Return (x, y) of the center of cell containing provided text 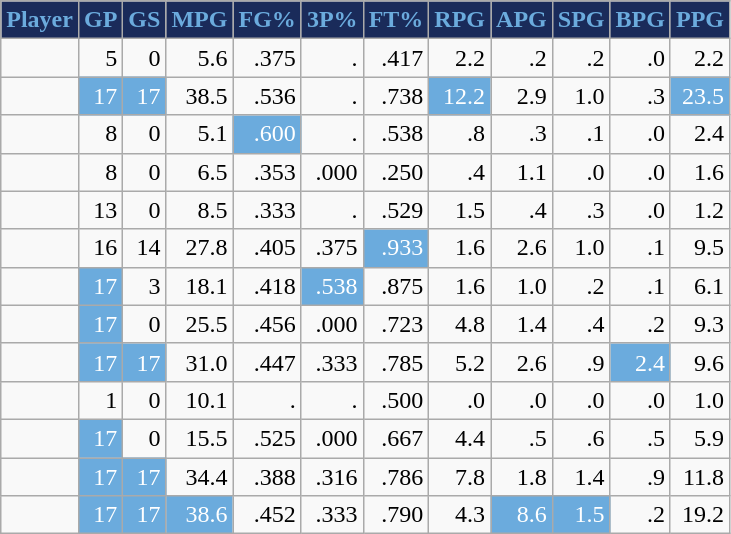
FT% (396, 20)
8.6 (522, 515)
.452 (267, 515)
4.8 (460, 324)
5.1 (200, 134)
6.5 (200, 172)
.525 (267, 438)
FG% (267, 20)
11.8 (700, 477)
.353 (267, 172)
13 (100, 210)
.790 (396, 515)
.786 (396, 477)
5.2 (460, 362)
9.6 (700, 362)
1 (100, 400)
RPG (460, 20)
.405 (267, 248)
15.5 (200, 438)
GP (100, 20)
38.5 (200, 96)
APG (522, 20)
8.5 (200, 210)
.8 (460, 134)
.418 (267, 286)
.500 (396, 400)
3P% (332, 20)
16 (100, 248)
5 (100, 58)
4.4 (460, 438)
MPG (200, 20)
1.8 (522, 477)
4.3 (460, 515)
GS (144, 20)
1.2 (700, 210)
.785 (396, 362)
.417 (396, 58)
9.5 (700, 248)
.875 (396, 286)
5.6 (200, 58)
34.4 (200, 477)
.536 (267, 96)
.667 (396, 438)
.250 (396, 172)
10.1 (200, 400)
.529 (396, 210)
6.1 (700, 286)
.600 (267, 134)
27.8 (200, 248)
18.1 (200, 286)
.447 (267, 362)
.456 (267, 324)
PPG (700, 20)
5.9 (700, 438)
38.6 (200, 515)
7.8 (460, 477)
.738 (396, 96)
Player (40, 20)
31.0 (200, 362)
.388 (267, 477)
.316 (332, 477)
12.2 (460, 96)
.723 (396, 324)
BPG (640, 20)
19.2 (700, 515)
.6 (581, 438)
2.9 (522, 96)
9.3 (700, 324)
25.5 (200, 324)
14 (144, 248)
SPG (581, 20)
.933 (396, 248)
3 (144, 286)
23.5 (700, 96)
1.1 (522, 172)
